Determine the [x, y] coordinate at the center of the cell enclosing the given text.  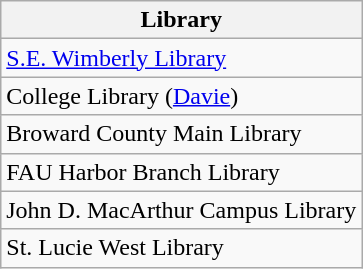
FAU Harbor Branch Library [182, 172]
College Library (Davie) [182, 96]
Broward County Main Library [182, 134]
John D. MacArthur Campus Library [182, 210]
S.E. Wimberly Library [182, 58]
St. Lucie West Library [182, 248]
Library [182, 20]
